Locate the cell with the specified text and output its (X, Y) center coordinate. 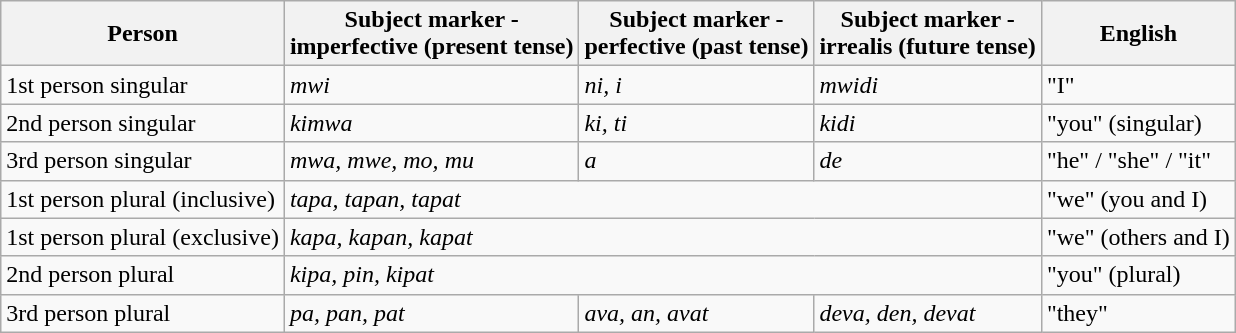
Subject marker -irrealis (future tense) (928, 34)
kimwa (432, 123)
"we" (you and I) (1138, 199)
tapa, tapan, tapat (662, 199)
ava, an, avat (696, 313)
kidi (928, 123)
1st person singular (143, 85)
"we" (others and I) (1138, 237)
deva, den, devat (928, 313)
"you" (plural) (1138, 275)
"he" / "she" / "it" (1138, 161)
kapa, kapan, kapat (662, 237)
kipa, pin, kipat (662, 275)
Subject marker -imperfective (present tense) (432, 34)
"they" (1138, 313)
1st person plural (inclusive) (143, 199)
mwidi (928, 85)
Subject marker -perfective (past tense) (696, 34)
1st person plural (exclusive) (143, 237)
pa, pan, pat (432, 313)
English (1138, 34)
"you" (singular) (1138, 123)
a (696, 161)
3rd person singular (143, 161)
2nd person plural (143, 275)
ni, i (696, 85)
"I" (1138, 85)
mwa, mwe, mo, mu (432, 161)
ki, ti (696, 123)
3rd person plural (143, 313)
Person (143, 34)
2nd person singular (143, 123)
mwi (432, 85)
de (928, 161)
